Search for the cell housing the specified text and yield its (x, y) center coordinate. 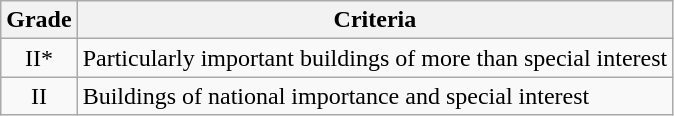
Grade (39, 20)
Particularly important buildings of more than special interest (375, 58)
Criteria (375, 20)
II* (39, 58)
II (39, 96)
Buildings of national importance and special interest (375, 96)
